Identify which cell holds the provided text, then report its (x, y) central coordinate. 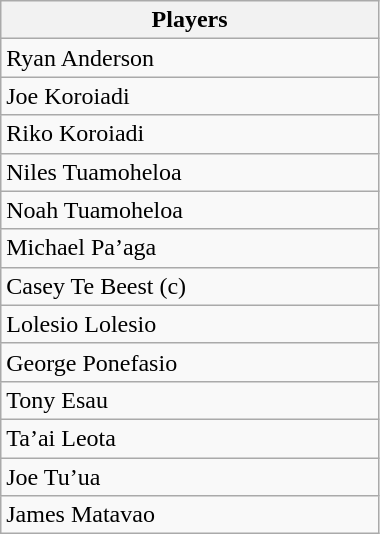
Ryan Anderson (190, 58)
Michael Pa’aga (190, 248)
Noah Tuamoheloa (190, 210)
Niles Tuamoheloa (190, 172)
Riko Koroiadi (190, 134)
Ta’ai Leota (190, 438)
Lolesio Lolesio (190, 324)
Players (190, 20)
Joe Koroiadi (190, 96)
Joe Tu’ua (190, 477)
Casey Te Beest (c) (190, 286)
Tony Esau (190, 400)
James Matavao (190, 515)
George Ponefasio (190, 362)
